Pinpoint the cell where the given text exists, returning its [x, y] midpoint coordinate. 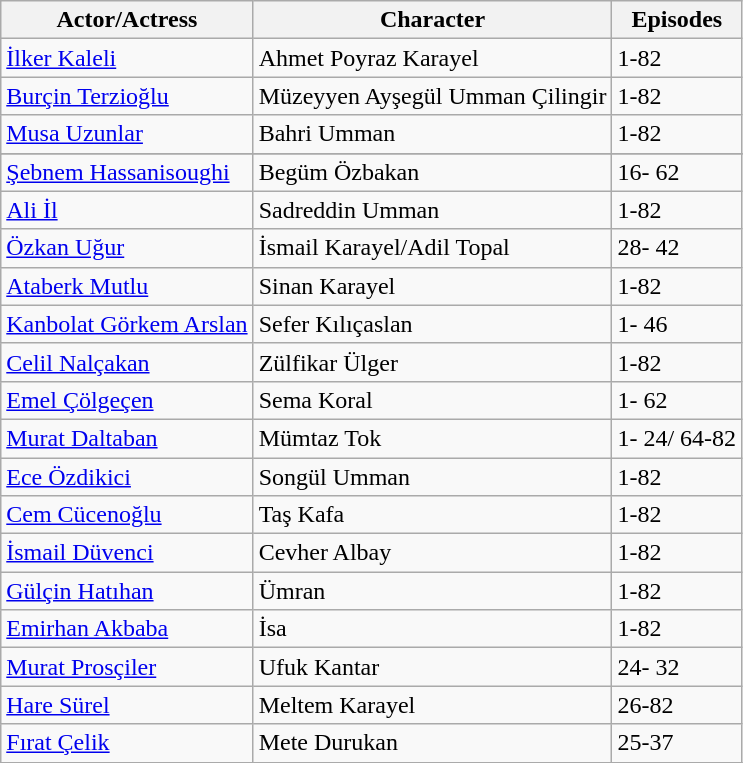
Songül Umman [432, 477]
Özkan Uğur [127, 248]
Sinan Karayel [432, 286]
26-82 [677, 705]
Ahmet Poyraz Karayel [432, 58]
Taş Kafa [432, 515]
Gülçin Hatıhan [127, 591]
Fırat Çelik [127, 743]
Ece Özdikici [127, 477]
Sefer Kılıçaslan [432, 324]
Mümtaz Tok [432, 438]
Burçin Terzioğlu [127, 96]
Mete Durukan [432, 743]
Cevher Albay [432, 553]
Celil Nalçakan [127, 362]
Şebnem Hassanisoughi [127, 172]
Meltem Karayel [432, 705]
İsmail Karayel/Adil Topal [432, 248]
Ali İl [127, 210]
Begüm Özbakan [432, 172]
25-37 [677, 743]
Sadreddin Umman [432, 210]
Murat Daltaban [127, 438]
Emirhan Akbaba [127, 629]
Zülfikar Ülger [432, 362]
Emel Çölgeçen [127, 400]
Kanbolat Görkem Arslan [127, 324]
İsa [432, 629]
Episodes [677, 20]
Bahri Umman [432, 134]
Sema Koral [432, 400]
Cem Cücenoğlu [127, 515]
Murat Prosçiler [127, 667]
1- 46 [677, 324]
1- 62 [677, 400]
İsmail Düvenci [127, 553]
Character [432, 20]
Musa Uzunlar [127, 134]
Ufuk Kantar [432, 667]
28- 42 [677, 248]
1- 24/ 64-82 [677, 438]
İlker Kaleli [127, 58]
Ataberk Mutlu [127, 286]
Actor/Actress [127, 20]
16- 62 [677, 172]
Hare Sürel [127, 705]
Ümran [432, 591]
Müzeyyen Ayşegül Umman Çilingir [432, 96]
24- 32 [677, 667]
